Scan for the cell matching the given text and deliver its [X, Y] coordinate at center. 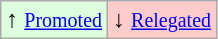
↑ Promoted [54, 20]
↓ Relegated [162, 20]
